Capture the cell that displays the provided text and extract its [X, Y] central coordinate. 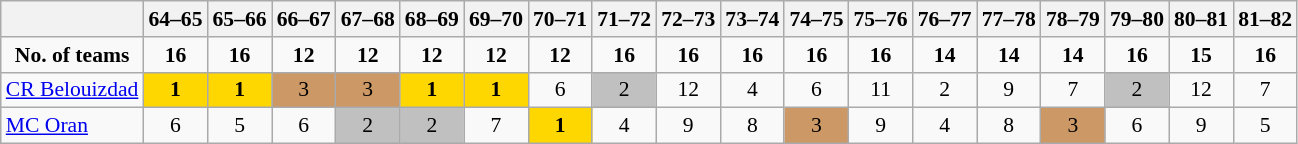
75–76 [881, 19]
64–65 [175, 19]
81–82 [1265, 19]
80–81 [1201, 19]
72–73 [688, 19]
No. of teams [72, 55]
70–71 [560, 19]
66–67 [304, 19]
65–66 [239, 19]
MC Oran [72, 126]
15 [1201, 55]
76–77 [945, 19]
67–68 [368, 19]
CR Belouizdad [72, 90]
77–78 [1009, 19]
78–79 [1073, 19]
11 [881, 90]
69–70 [496, 19]
68–69 [432, 19]
71–72 [624, 19]
74–75 [816, 19]
73–74 [752, 19]
79–80 [1137, 19]
